Pinpoint the cell where the given text exists, returning its [x, y] midpoint coordinate. 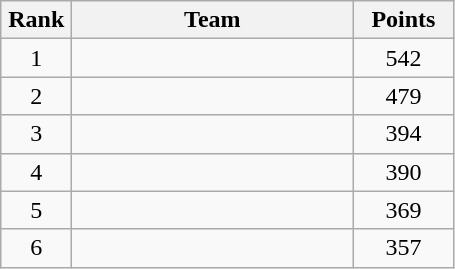
5 [36, 210]
4 [36, 172]
357 [404, 248]
3 [36, 134]
2 [36, 96]
Team [212, 20]
390 [404, 172]
1 [36, 58]
394 [404, 134]
542 [404, 58]
6 [36, 248]
Rank [36, 20]
479 [404, 96]
Points [404, 20]
369 [404, 210]
